Determine the [x, y] coordinate at the center of the cell enclosing the given text.  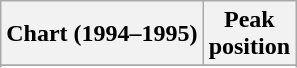
Chart (1994–1995) [102, 34]
Peakposition [249, 34]
